From the cell containing the given text, extract its center point as [x, y] coordinate. 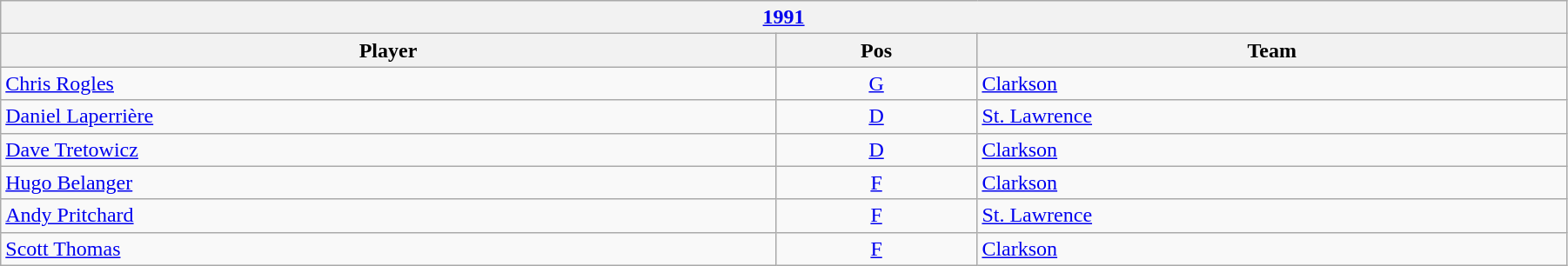
G [876, 83]
1991 [784, 17]
Pos [876, 50]
Chris Rogles [388, 83]
Hugo Belanger [388, 183]
Team [1272, 50]
Scott Thomas [388, 249]
Player [388, 50]
Daniel Laperrière [388, 116]
Andy Pritchard [388, 216]
Dave Tretowicz [388, 150]
